Scan for the cell matching the given text and deliver its [x, y] coordinate at center. 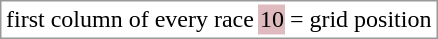
= grid position [360, 19]
first column of every race [130, 19]
10 [272, 19]
